Search for the cell housing the specified text and yield its [x, y] center coordinate. 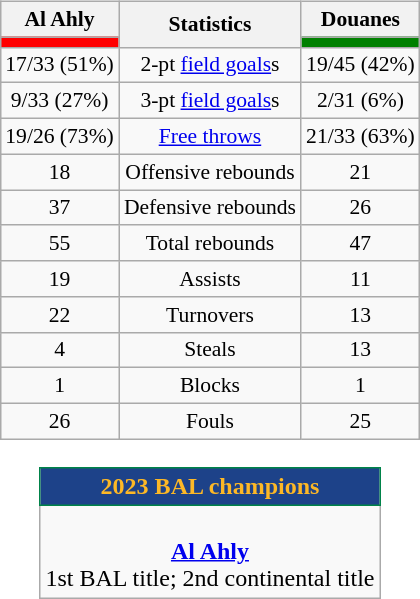
Turnovers [210, 314]
Offensive rebounds [210, 172]
Steals [210, 350]
47 [360, 243]
2/31 (6%) [360, 101]
Fouls [210, 421]
9/33 (27%) [60, 101]
21 [360, 172]
Douanes [360, 19]
3-pt field goalss [210, 101]
Assists [210, 279]
19/26 (73%) [60, 136]
37 [60, 208]
Al Ahly [60, 19]
18 [60, 172]
25 [360, 421]
17/33 (51%) [60, 65]
11 [360, 279]
Free throws [210, 136]
21/33 (63%) [360, 136]
Defensive rebounds [210, 208]
4 [60, 350]
Blocks [210, 386]
22 [60, 314]
Total rebounds [210, 243]
55 [60, 243]
2-pt field goalss [210, 65]
Al Ahly 1st BAL title; 2nd continental title [210, 551]
Statistics [210, 24]
19/45 (42%) [360, 65]
2023 BAL champions [210, 486]
19 [60, 279]
